Search for the cell housing the specified text and yield its (x, y) center coordinate. 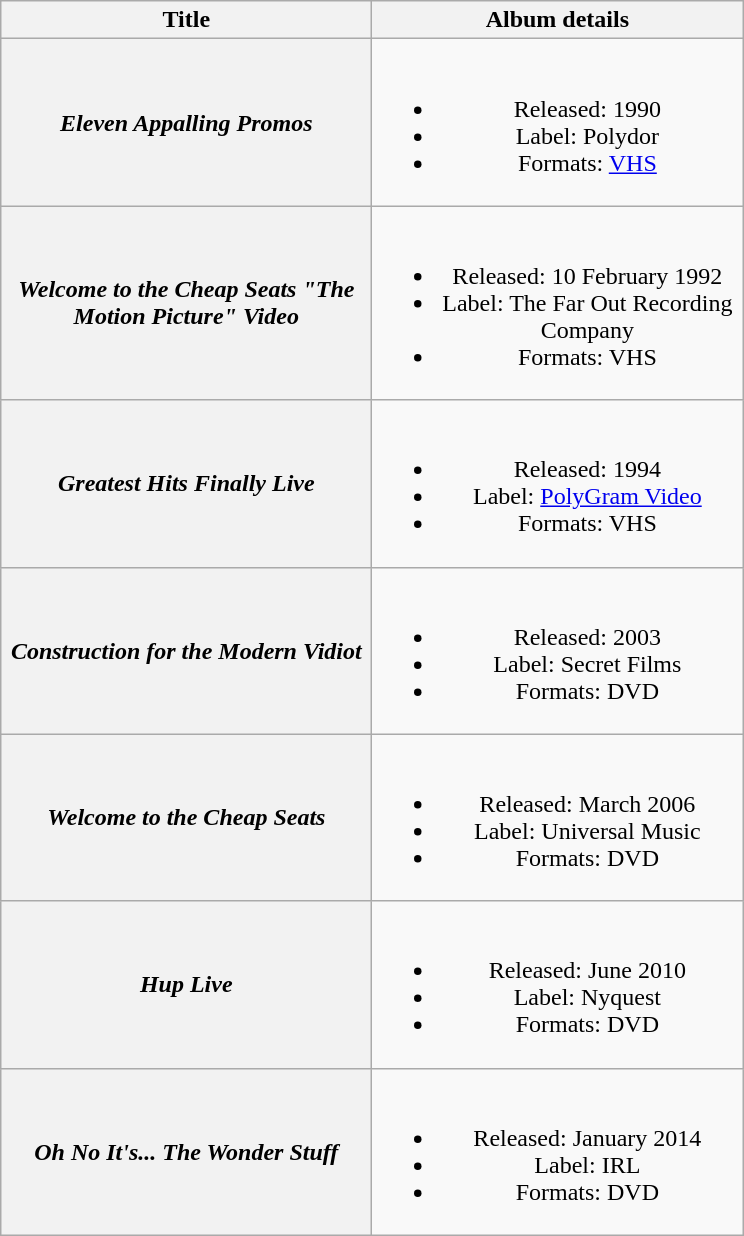
Released: 2003Label: Secret FilmsFormats: DVD (558, 650)
Hup Live (186, 984)
Released: June 2010Label: NyquestFormats: DVD (558, 984)
Greatest Hits Finally Live (186, 484)
Eleven Appalling Promos (186, 122)
Album details (558, 20)
Released: January 2014Label: IRLFormats: DVD (558, 1152)
Title (186, 20)
Welcome to the Cheap Seats "The Motion Picture" Video (186, 303)
Released: March 2006Label: Universal MusicFormats: DVD (558, 818)
Oh No It's... The Wonder Stuff (186, 1152)
Released: 10 February 1992Label: The Far Out Recording CompanyFormats: VHS (558, 303)
Welcome to the Cheap Seats (186, 818)
Released: 1994Label: PolyGram VideoFormats: VHS (558, 484)
Construction for the Modern Vidiot (186, 650)
Released: 1990Label: PolydorFormats: VHS (558, 122)
